Scan for the cell matching the given text and deliver its (x, y) coordinate at center. 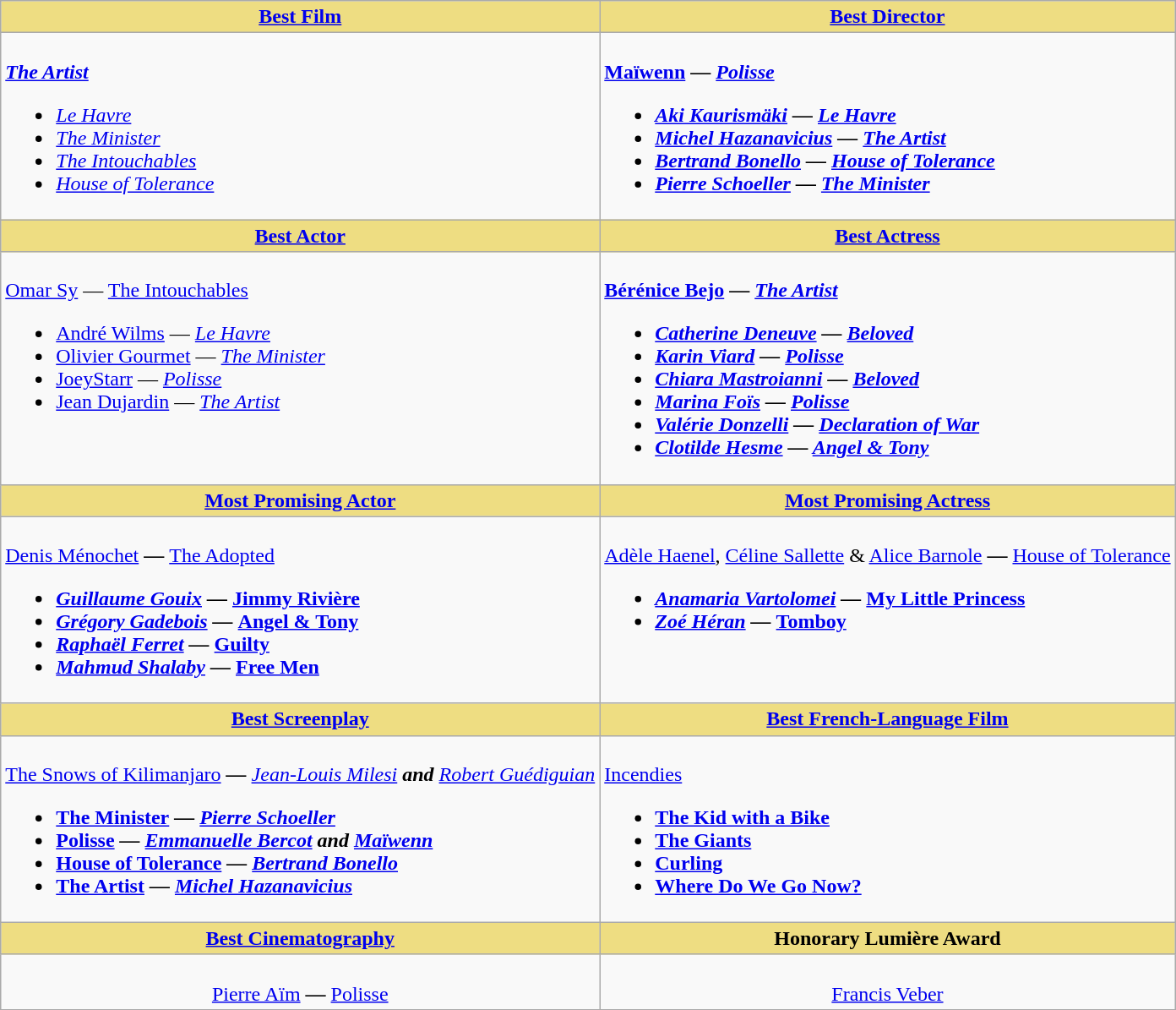
Omar Sy — The IntouchablesAndré Wilms — Le HavreOlivier Gourmet — The MinisterJoeyStarr — PolisseJean Dujardin — The Artist (301, 369)
IncendiesThe Kid with a BikeThe GiantsCurlingWhere Do We Go Now? (887, 828)
Francis Veber (887, 982)
Best Film (301, 17)
Best Actor (301, 236)
Pierre Aïm — Polisse (301, 982)
Best Cinematography (301, 938)
Best Screenplay (301, 719)
Honorary Lumière Award (887, 938)
Maïwenn — PolisseAki Kaurismäki — Le HavreMichel Hazanavicius — The ArtistBertrand Bonello — House of TolerancePierre Schoeller — The Minister (887, 127)
Best Actress (887, 236)
Adèle Haenel, Céline Sallette & Alice Barnole — House of ToleranceAnamaria Vartolomei — My Little PrincessZoé Héran — Tomboy (887, 610)
Denis Ménochet — The AdoptedGuillaume Gouix — Jimmy RivièreGrégory Gadebois — Angel & TonyRaphaël Ferret — GuiltyMahmud Shalaby — Free Men (301, 610)
Most Promising Actress (887, 500)
Best Director (887, 17)
Most Promising Actor (301, 500)
The ArtistLe HavreThe MinisterThe IntouchablesHouse of Tolerance (301, 127)
Best French-Language Film (887, 719)
